Identify which cell holds the provided text, then report its [X, Y] central coordinate. 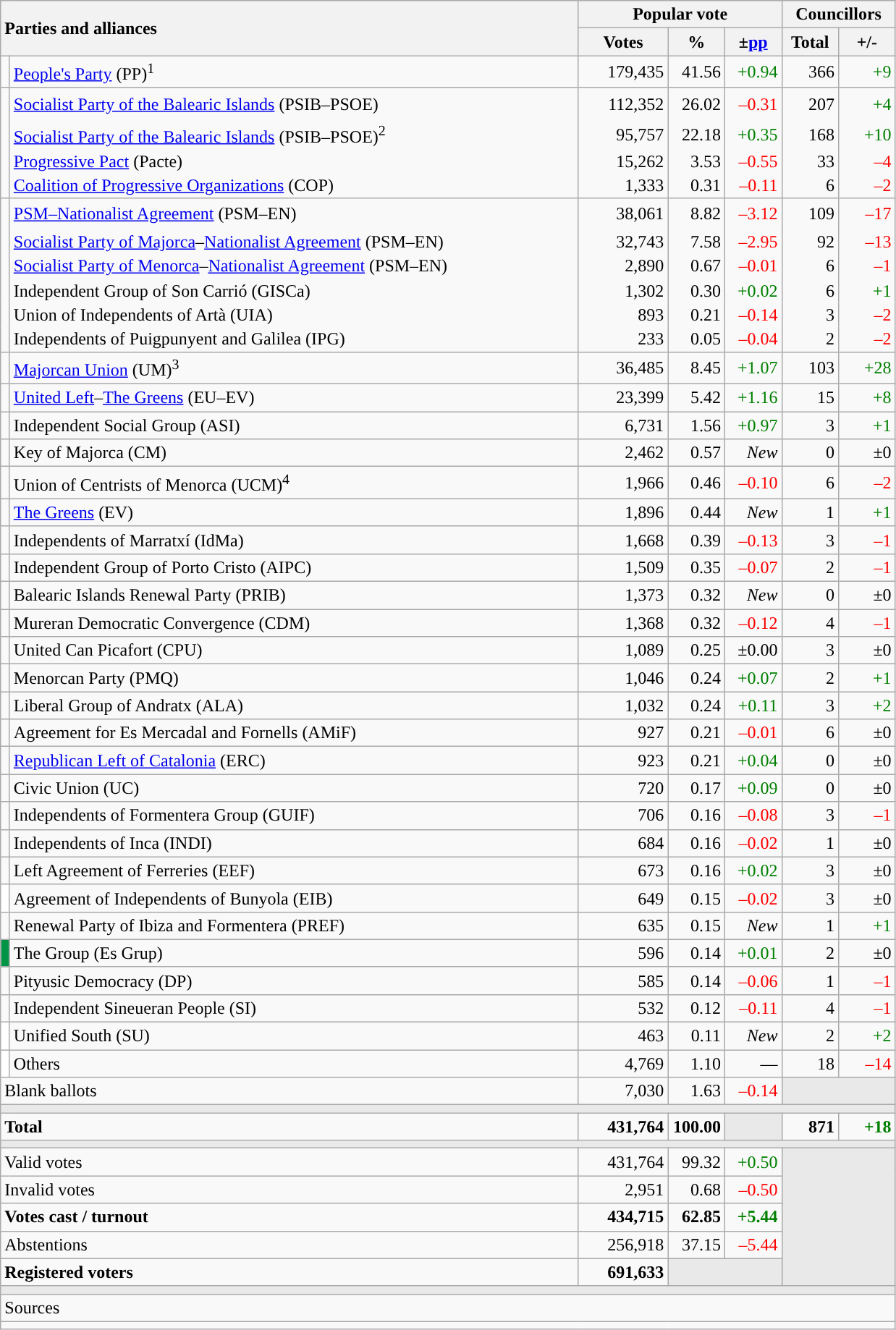
PSM–Nationalist Agreement (PSM–EN) [294, 214]
0.31 [696, 186]
0.46 [696, 483]
Renewal Party of Ibiza and Formentera (PREF) [294, 926]
168 [811, 135]
92 [811, 242]
Agreement of Independents of Bunyola (EIB) [294, 898]
100.00 [696, 1127]
–2.95 [753, 242]
— [753, 1064]
706 [623, 816]
23,399 [623, 398]
–0.08 [753, 816]
Pityusic Democracy (DP) [294, 980]
684 [623, 843]
–0.13 [753, 540]
0.05 [696, 339]
Socialist Party of Majorca–Nationalist Agreement (PSM–EN) [294, 242]
0.25 [696, 651]
United Left–The Greens (EU–EV) [294, 398]
The Group (Es Grup) [294, 953]
+10 [867, 135]
–0.06 [753, 980]
–0.12 [753, 623]
+0.94 [753, 72]
Independents of Puigpunyent and Galilea (IPG) [294, 339]
1,509 [623, 567]
0.67 [696, 266]
Independents of Formentera Group (GUIF) [294, 816]
1,896 [623, 512]
15 [811, 398]
Parties and alliances [289, 28]
+0.09 [753, 788]
+0.97 [753, 425]
691,633 [623, 1272]
Key of Majorca (CM) [294, 453]
–17 [867, 214]
Majorcan Union (UM)3 [294, 368]
95,757 [623, 135]
673 [623, 871]
37.15 [696, 1245]
15,262 [623, 161]
+0.04 [753, 761]
+0.11 [753, 706]
720 [623, 788]
6,731 [623, 425]
41.56 [696, 72]
109 [811, 214]
463 [623, 1036]
+18 [867, 1127]
–3.12 [753, 214]
1,089 [623, 651]
Socialist Party of the Balearic Islands (PSIB–PSOE)2 [294, 135]
+1.16 [753, 398]
2,462 [623, 453]
32,743 [623, 242]
596 [623, 953]
Blank ballots [289, 1091]
0.57 [696, 453]
Popular vote [680, 14]
1,966 [623, 483]
+8 [867, 398]
+0.50 [753, 1162]
5.42 [696, 398]
Coalition of Progressive Organizations (COP) [294, 186]
0.68 [696, 1190]
Independent Social Group (ASI) [294, 425]
1,046 [623, 678]
+28 [867, 368]
99.32 [696, 1162]
22.18 [696, 135]
–0.10 [753, 483]
532 [623, 1008]
Left Agreement of Ferreries (EEF) [294, 871]
Valid votes [289, 1162]
+4 [867, 103]
Mureran Democratic Convergence (CDM) [294, 623]
1,032 [623, 706]
1.56 [696, 425]
% [696, 42]
Independent Group of Son Carrió (GISCa) [294, 291]
2,951 [623, 1190]
0.11 [696, 1036]
1.10 [696, 1064]
0.12 [696, 1008]
Others [294, 1064]
207 [811, 103]
–0.31 [753, 103]
Sources [448, 1308]
8.82 [696, 214]
233 [623, 339]
33 [811, 161]
Agreement for Es Mercadal and Fornells (AMiF) [294, 733]
62.85 [696, 1217]
103 [811, 368]
1,373 [623, 596]
–4 [867, 161]
0.35 [696, 567]
3.53 [696, 161]
–0.55 [753, 161]
+0.07 [753, 678]
Abstentions [289, 1245]
Independents of Marratxí (IdMa) [294, 540]
+0.01 [753, 953]
Socialist Party of the Balearic Islands (PSIB–PSOE) [294, 103]
Councillors [838, 14]
112,352 [623, 103]
179,435 [623, 72]
Balearic Islands Renewal Party (PRIB) [294, 596]
1,668 [623, 540]
Independent Group of Porto Cristo (AIPC) [294, 567]
0.17 [696, 788]
Votes cast / turnout [289, 1217]
Menorcan Party (PMQ) [294, 678]
Republican Left of Catalonia (ERC) [294, 761]
1,302 [623, 291]
893 [623, 315]
Votes [623, 42]
0.44 [696, 512]
+9 [867, 72]
1,368 [623, 623]
+5.44 [753, 1217]
38,061 [623, 214]
–0.07 [753, 567]
366 [811, 72]
434,715 [623, 1217]
585 [623, 980]
Progressive Pact (Pacte) [294, 161]
–14 [867, 1064]
Socialist Party of Menorca–Nationalist Agreement (PSM–EN) [294, 266]
927 [623, 733]
18 [811, 1064]
7,030 [623, 1091]
0.30 [696, 291]
Independents of Inca (INDI) [294, 843]
–0.50 [753, 1190]
26.02 [696, 103]
635 [623, 926]
+/- [867, 42]
871 [811, 1127]
Registered voters [289, 1272]
8.45 [696, 368]
7.58 [696, 242]
People's Party (PP)1 [294, 72]
Union of Centrists of Menorca (UCM)4 [294, 483]
–5.44 [753, 1245]
Union of Independents of Artà (UIA) [294, 315]
649 [623, 898]
36,485 [623, 368]
+1.07 [753, 368]
+0.35 [753, 135]
1.63 [696, 1091]
±0.00 [753, 651]
4,769 [623, 1064]
Civic Union (UC) [294, 788]
Unified South (SU) [294, 1036]
The Greens (EV) [294, 512]
Independent Sineueran People (SI) [294, 1008]
±pp [753, 42]
–13 [867, 242]
–0.04 [753, 339]
Invalid votes [289, 1190]
United Can Picafort (CPU) [294, 651]
923 [623, 761]
Liberal Group of Andratx (ALA) [294, 706]
0.39 [696, 540]
256,918 [623, 1245]
2,890 [623, 266]
1,333 [623, 186]
